From the cell containing the given text, extract its center point as (x, y) coordinate. 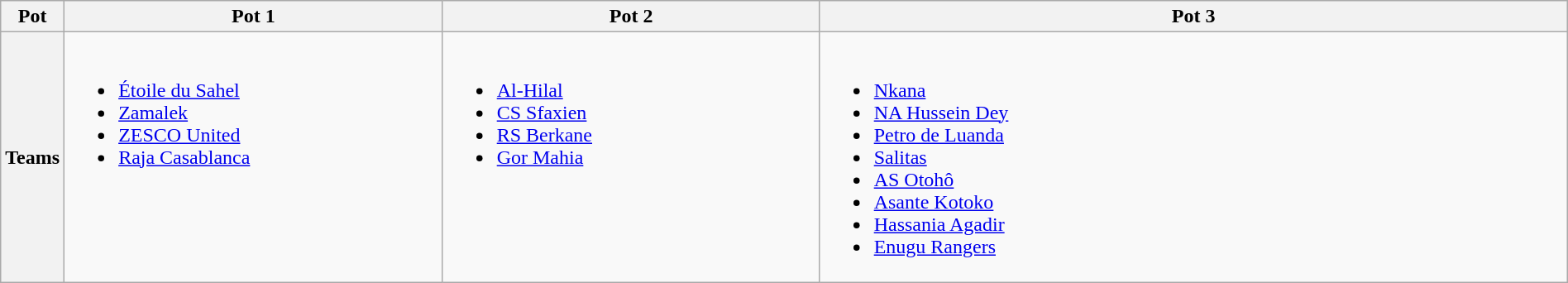
Teams (33, 157)
Nkana NA Hussein Dey Petro de Luanda Salitas AS Otohô Asante Kotoko Hassania Agadir Enugu Rangers (1193, 157)
Étoile du Sahel Zamalek ZESCO United Raja Casablanca (254, 157)
Pot 3 (1193, 17)
Pot 1 (254, 17)
Pot 2 (631, 17)
Al-Hilal CS Sfaxien RS Berkane Gor Mahia (631, 157)
Pot (33, 17)
